Detect which cell encompasses the target text, then output its [X, Y] center coordinate. 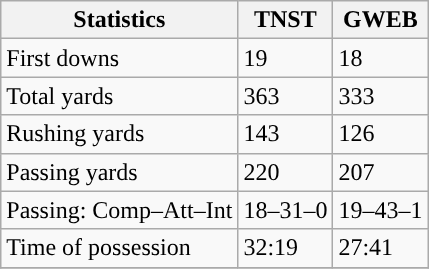
TNST [286, 20]
32:19 [286, 248]
Time of possession [120, 248]
143 [286, 134]
207 [380, 172]
18 [380, 58]
220 [286, 172]
18–31–0 [286, 210]
Total yards [120, 96]
Passing: Comp–Att–Int [120, 210]
Passing yards [120, 172]
GWEB [380, 20]
19–43–1 [380, 210]
Statistics [120, 20]
Rushing yards [120, 134]
27:41 [380, 248]
363 [286, 96]
19 [286, 58]
333 [380, 96]
126 [380, 134]
First downs [120, 58]
